Locate the cell with the specified text and output its (x, y) center coordinate. 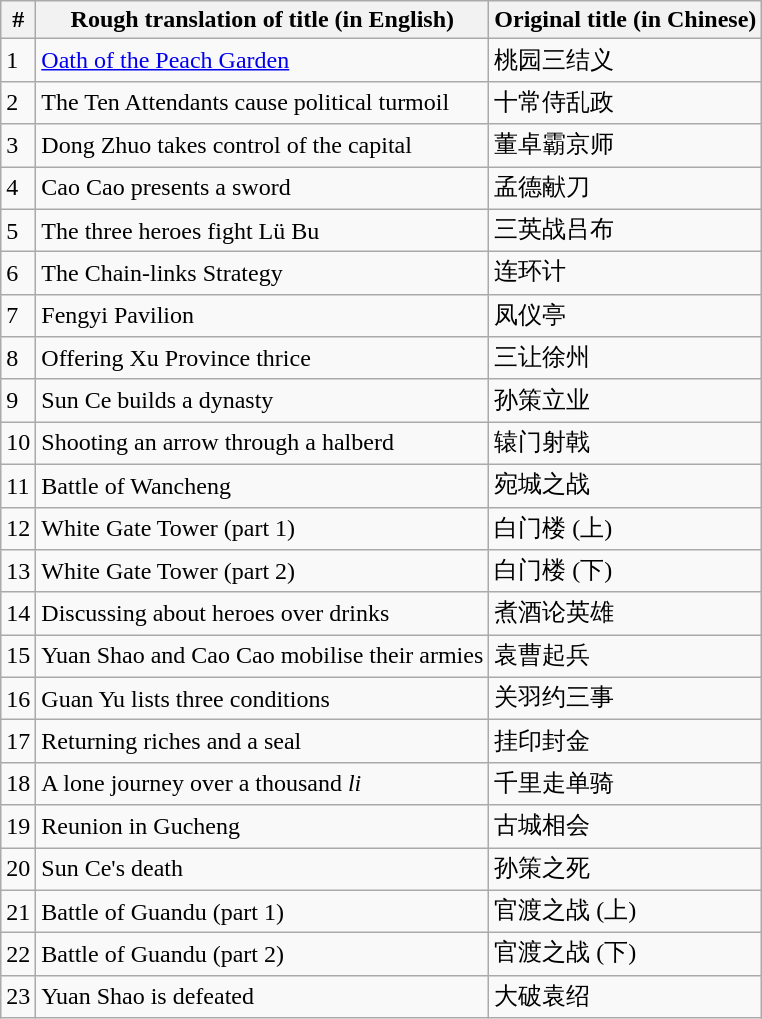
Offering Xu Province thrice (262, 358)
Original title (in Chinese) (626, 20)
7 (18, 316)
孟德献刀 (626, 188)
12 (18, 528)
袁曹起兵 (626, 656)
8 (18, 358)
董卓霸京师 (626, 146)
10 (18, 444)
6 (18, 274)
White Gate Tower (part 1) (262, 528)
Returning riches and a seal (262, 742)
13 (18, 572)
Cao Cao presents a sword (262, 188)
17 (18, 742)
Reunion in Gucheng (262, 826)
宛城之战 (626, 486)
Battle of Guandu (part 1) (262, 912)
The three heroes fight Lü Bu (262, 230)
桃园三结义 (626, 60)
Yuan Shao is defeated (262, 996)
14 (18, 614)
20 (18, 870)
15 (18, 656)
5 (18, 230)
辕门射戟 (626, 444)
孙策之死 (626, 870)
3 (18, 146)
23 (18, 996)
22 (18, 954)
千里走单骑 (626, 784)
Fengyi Pavilion (262, 316)
16 (18, 698)
2 (18, 102)
关羽约三事 (626, 698)
Sun Ce's death (262, 870)
Shooting an arrow through a halberd (262, 444)
Oath of the Peach Garden (262, 60)
Battle of Guandu (part 2) (262, 954)
十常侍乱政 (626, 102)
大破袁绍 (626, 996)
4 (18, 188)
The Chain-links Strategy (262, 274)
21 (18, 912)
白门楼 (下) (626, 572)
Yuan Shao and Cao Cao mobilise their armies (262, 656)
三英战吕布 (626, 230)
A lone journey over a thousand li (262, 784)
Sun Ce builds a dynasty (262, 400)
官渡之战 (下) (626, 954)
孙策立业 (626, 400)
1 (18, 60)
Discussing about heroes over drinks (262, 614)
白门楼 (上) (626, 528)
18 (18, 784)
19 (18, 826)
连环计 (626, 274)
Dong Zhuo takes control of the capital (262, 146)
11 (18, 486)
# (18, 20)
三让徐州 (626, 358)
官渡之战 (上) (626, 912)
Guan Yu lists three conditions (262, 698)
煮酒论英雄 (626, 614)
古城相会 (626, 826)
9 (18, 400)
Rough translation of title (in English) (262, 20)
挂印封金 (626, 742)
The Ten Attendants cause political turmoil (262, 102)
White Gate Tower (part 2) (262, 572)
凤仪亭 (626, 316)
Battle of Wancheng (262, 486)
